Search for the cell housing the specified text and yield its (x, y) center coordinate. 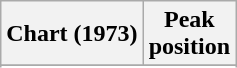
Peakposition (189, 34)
Chart (1973) (72, 34)
